Search for the cell housing the specified text and yield its [X, Y] center coordinate. 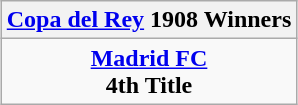
Madrid FC4th Title [149, 72]
Copa del Rey 1908 Winners [149, 20]
